Provide the [x, y] coordinate of the cell's center where the given text is located.  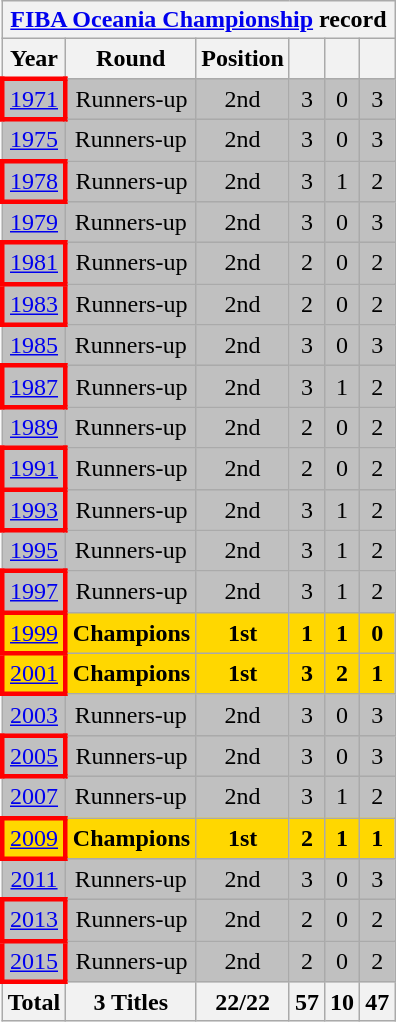
1979 [34, 222]
47 [378, 1002]
Round [131, 59]
2015 [34, 962]
2005 [34, 756]
1975 [34, 140]
1999 [34, 632]
1989 [34, 428]
1971 [34, 98]
22/22 [243, 1002]
2007 [34, 796]
2003 [34, 714]
1993 [34, 510]
Year [34, 59]
1997 [34, 592]
2011 [34, 880]
Total [34, 1002]
1978 [34, 180]
2001 [34, 674]
1995 [34, 550]
2013 [34, 920]
Position [243, 59]
1981 [34, 264]
2009 [34, 838]
10 [342, 1002]
FIBA Oceania Championship record [198, 20]
1991 [34, 468]
1985 [34, 346]
1983 [34, 304]
3 Titles [131, 1002]
1987 [34, 386]
57 [306, 1002]
